Extract the [x, y] coordinate from the center of the cell holding the provided text.  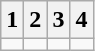
3 [58, 20]
1 [12, 20]
2 [36, 20]
4 [82, 20]
